Pinpoint the cell where the given text exists, returning its [x, y] midpoint coordinate. 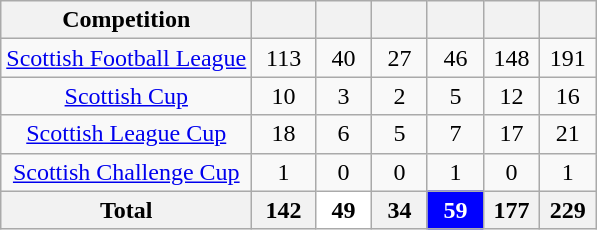
10 [284, 96]
Scottish Challenge Cup [126, 172]
7 [455, 134]
40 [343, 58]
16 [568, 96]
3 [343, 96]
Scottish League Cup [126, 134]
18 [284, 134]
6 [343, 134]
Scottish Cup [126, 96]
Total [126, 210]
177 [512, 210]
34 [399, 210]
21 [568, 134]
113 [284, 58]
49 [343, 210]
2 [399, 96]
Competition [126, 20]
27 [399, 58]
12 [512, 96]
59 [455, 210]
191 [568, 58]
142 [284, 210]
Scottish Football League [126, 58]
148 [512, 58]
17 [512, 134]
229 [568, 210]
46 [455, 58]
